For the text-containing cell, return its midpoint in [X, Y] coordinate format. 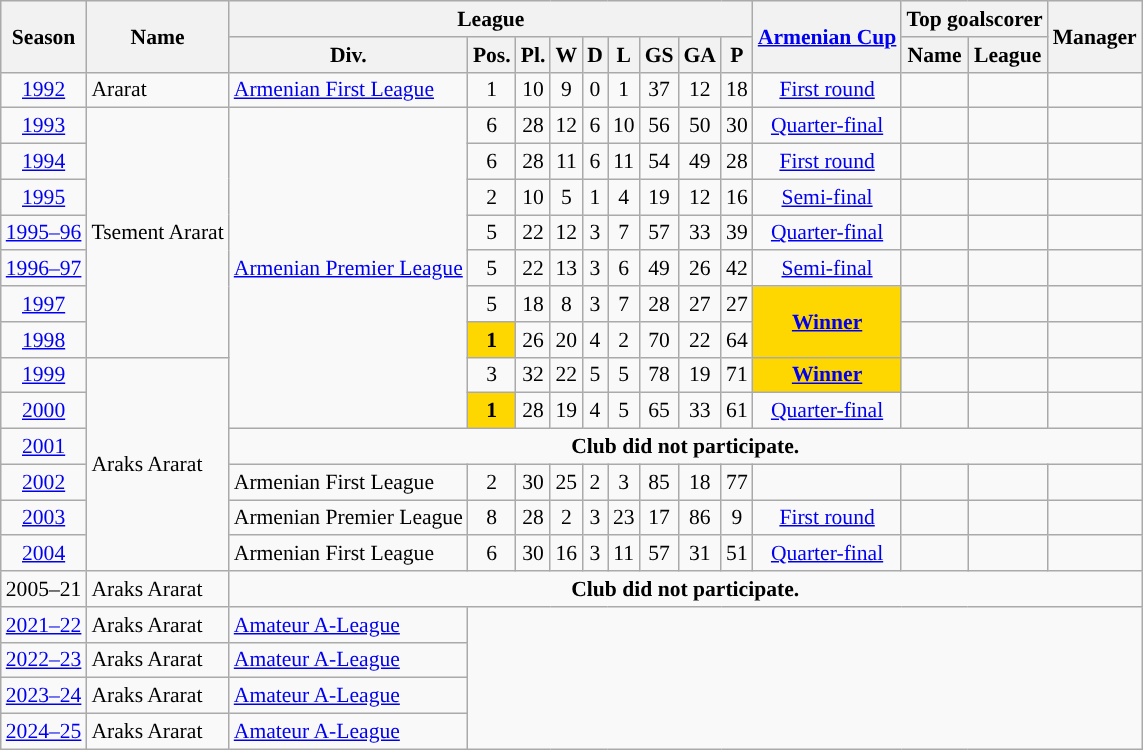
1997 [44, 304]
0 [595, 90]
P [737, 55]
Manager [1095, 36]
2002 [44, 482]
2005–21 [44, 589]
2001 [44, 447]
1998 [44, 340]
31 [700, 554]
85 [660, 482]
2022–23 [44, 660]
2004 [44, 554]
Pos. [492, 55]
61 [737, 411]
51 [737, 554]
Armenian Cup [828, 36]
L [624, 55]
2021–22 [44, 625]
23 [624, 518]
70 [660, 340]
78 [660, 375]
39 [737, 233]
1992 [44, 90]
Season [44, 36]
GS [660, 55]
1994 [44, 162]
GA [700, 55]
32 [534, 375]
25 [566, 482]
2000 [44, 411]
42 [737, 269]
37 [660, 90]
2024–25 [44, 732]
2003 [44, 518]
71 [737, 375]
2023–24 [44, 696]
77 [737, 482]
50 [700, 126]
56 [660, 126]
1995 [44, 197]
D [595, 55]
W [566, 55]
17 [660, 518]
54 [660, 162]
Tsement Ararat [157, 232]
20 [566, 340]
65 [660, 411]
Div. [348, 55]
13 [566, 269]
Top goalscorer [974, 19]
Pl. [534, 55]
1993 [44, 126]
1996–97 [44, 269]
86 [700, 518]
1999 [44, 375]
64 [737, 340]
Ararat [157, 90]
1995–96 [44, 233]
